Provide the (x, y) coordinate of the cell's center where the given text is located.  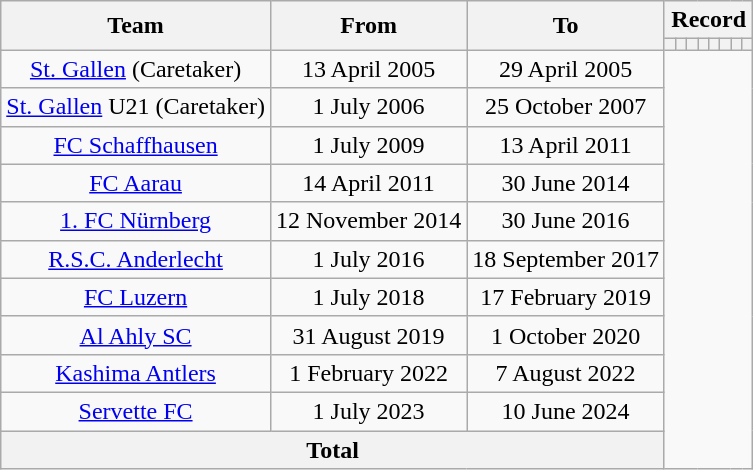
30 June 2014 (566, 183)
Servette FC (136, 411)
R.S.C. Anderlecht (136, 259)
1 July 2009 (368, 145)
FC Schaffhausen (136, 145)
FC Luzern (136, 297)
1 February 2022 (368, 373)
18 September 2017 (566, 259)
Al Ahly SC (136, 335)
1 July 2016 (368, 259)
Kashima Antlers (136, 373)
St. Gallen U21 (Caretaker) (136, 107)
7 August 2022 (566, 373)
Record (708, 20)
17 February 2019 (566, 297)
Total (333, 449)
14 April 2011 (368, 183)
1 October 2020 (566, 335)
13 April 2011 (566, 145)
St. Gallen (Caretaker) (136, 69)
13 April 2005 (368, 69)
10 June 2024 (566, 411)
1 July 2018 (368, 297)
To (566, 26)
From (368, 26)
Team (136, 26)
1 July 2006 (368, 107)
FC Aarau (136, 183)
12 November 2014 (368, 221)
31 August 2019 (368, 335)
25 October 2007 (566, 107)
29 April 2005 (566, 69)
1. FC Nürnberg (136, 221)
1 July 2023 (368, 411)
30 June 2016 (566, 221)
